Locate the cell with the specified text and output its (X, Y) center coordinate. 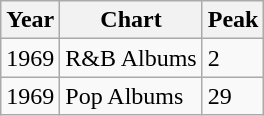
Chart (131, 20)
Year (30, 20)
Pop Albums (131, 96)
R&B Albums (131, 58)
29 (233, 96)
2 (233, 58)
Peak (233, 20)
